Return the (x, y) coordinate for the center point of the cell that contains the specified text.  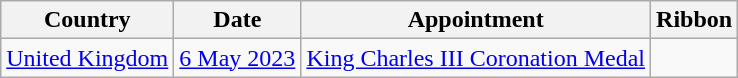
Country (88, 20)
Ribbon (694, 20)
Date (238, 20)
United Kingdom (88, 58)
6 May 2023 (238, 58)
Appointment (476, 20)
King Charles III Coronation Medal (476, 58)
